Identify which cell holds the provided text, then report its [X, Y] central coordinate. 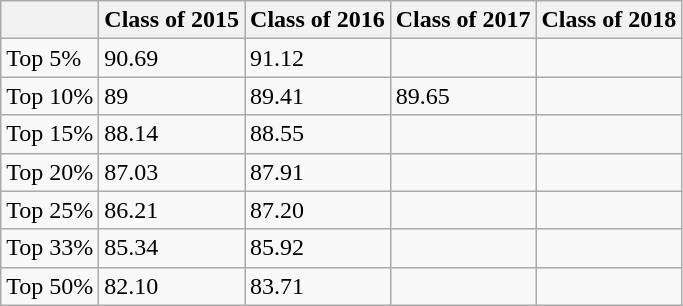
Top 50% [50, 286]
85.34 [172, 248]
Class of 2018 [609, 20]
86.21 [172, 210]
Class of 2017 [463, 20]
Top 5% [50, 58]
Class of 2015 [172, 20]
87.20 [318, 210]
87.91 [318, 172]
87.03 [172, 172]
89 [172, 96]
Top 10% [50, 96]
Top 33% [50, 248]
91.12 [318, 58]
Class of 2016 [318, 20]
Top 20% [50, 172]
88.55 [318, 134]
85.92 [318, 248]
89.65 [463, 96]
82.10 [172, 286]
83.71 [318, 286]
90.69 [172, 58]
88.14 [172, 134]
Top 25% [50, 210]
Top 15% [50, 134]
89.41 [318, 96]
